Determine the [x, y] coordinate at the center of the cell enclosing the given text.  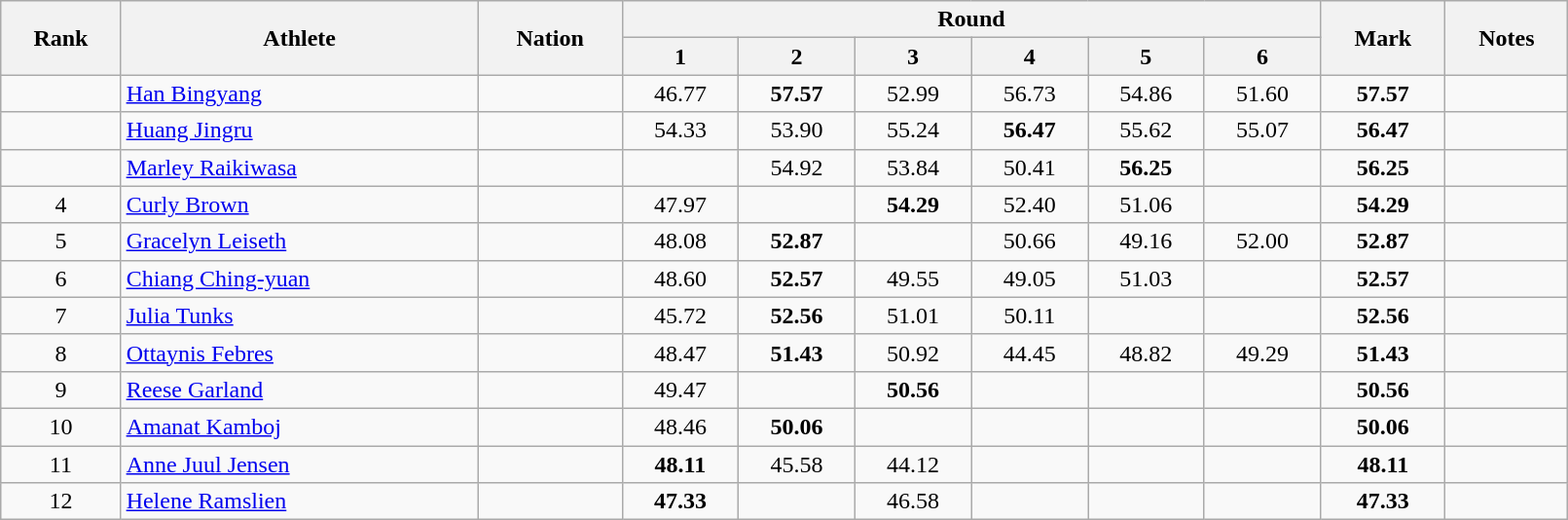
54.86 [1147, 93]
Gracelyn Leiseth [300, 241]
Anne Juul Jensen [300, 464]
48.60 [680, 279]
Julia Tunks [300, 316]
50.66 [1030, 241]
Notes [1507, 38]
10 [60, 427]
50.92 [913, 353]
44.12 [913, 464]
Round [971, 19]
2 [797, 56]
54.33 [680, 130]
54.92 [797, 167]
Curly Brown [300, 204]
49.16 [1147, 241]
44.45 [1030, 353]
46.58 [913, 501]
9 [60, 390]
Ottaynis Febres [300, 353]
Amanat Kamboj [300, 427]
49.55 [913, 279]
11 [60, 464]
Reese Garland [300, 390]
51.06 [1147, 204]
55.62 [1147, 130]
12 [60, 501]
48.47 [680, 353]
3 [913, 56]
48.46 [680, 427]
51.03 [1147, 279]
45.58 [797, 464]
46.77 [680, 93]
49.05 [1030, 279]
52.99 [913, 93]
Huang Jingru [300, 130]
56.73 [1030, 93]
49.29 [1262, 353]
Nation [550, 38]
8 [60, 353]
Helene Ramslien [300, 501]
Han Bingyang [300, 93]
Marley Raikiwasa [300, 167]
Athlete [300, 38]
48.82 [1147, 353]
1 [680, 56]
50.41 [1030, 167]
55.07 [1262, 130]
52.00 [1262, 241]
47.97 [680, 204]
51.01 [913, 316]
48.08 [680, 241]
49.47 [680, 390]
Chiang Ching-yuan [300, 279]
55.24 [913, 130]
Rank [60, 38]
7 [60, 316]
45.72 [680, 316]
50.11 [1030, 316]
53.84 [913, 167]
53.90 [797, 130]
52.40 [1030, 204]
51.60 [1262, 93]
Mark [1383, 38]
